Return the (x, y) coordinate for the center point of the cell that contains the specified text.  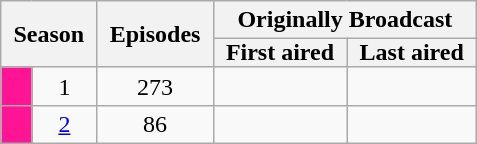
First aired (280, 53)
Last aired (412, 53)
Episodes (155, 34)
1 (64, 86)
273 (155, 86)
Originally Broadcast (344, 20)
2 (64, 124)
Season (49, 34)
86 (155, 124)
